Search for the cell housing the specified text and yield its [x, y] center coordinate. 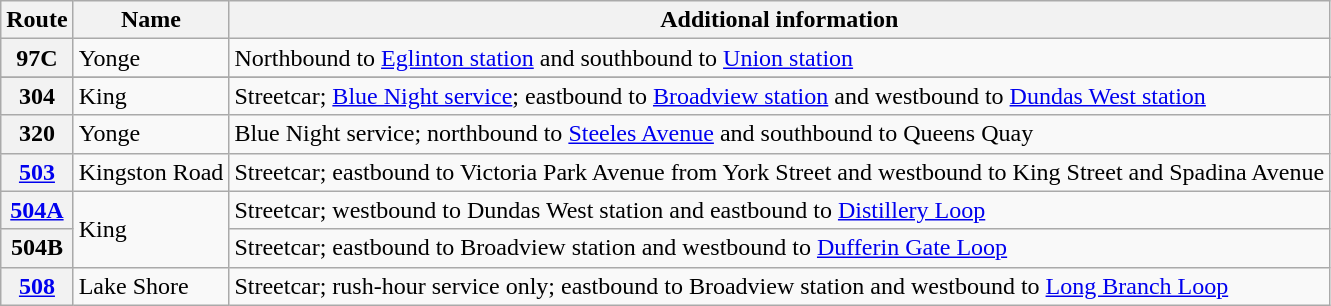
Streetcar; westbound to Dundas West station and eastbound to Distillery Loop [780, 210]
504A [37, 210]
97C [37, 58]
Streetcar; rush-hour service only; eastbound to Broadview station and westbound to Long Branch Loop [780, 286]
Additional information [780, 20]
Streetcar; Blue Night service; eastbound to Broadview station and westbound to Dundas West station [780, 96]
Name [151, 20]
508 [37, 286]
Route [37, 20]
320 [37, 134]
Northbound to Eglinton station and southbound to Union station [780, 58]
Streetcar; eastbound to Broadview station and westbound to Dufferin Gate Loop [780, 248]
Kingston Road [151, 172]
Blue Night service; northbound to Steeles Avenue and southbound to Queens Quay [780, 134]
504B [37, 248]
304 [37, 96]
Streetcar; eastbound to Victoria Park Avenue from York Street and westbound to King Street and Spadina Avenue [780, 172]
503 [37, 172]
Lake Shore [151, 286]
